Search for the cell housing the specified text and yield its (X, Y) center coordinate. 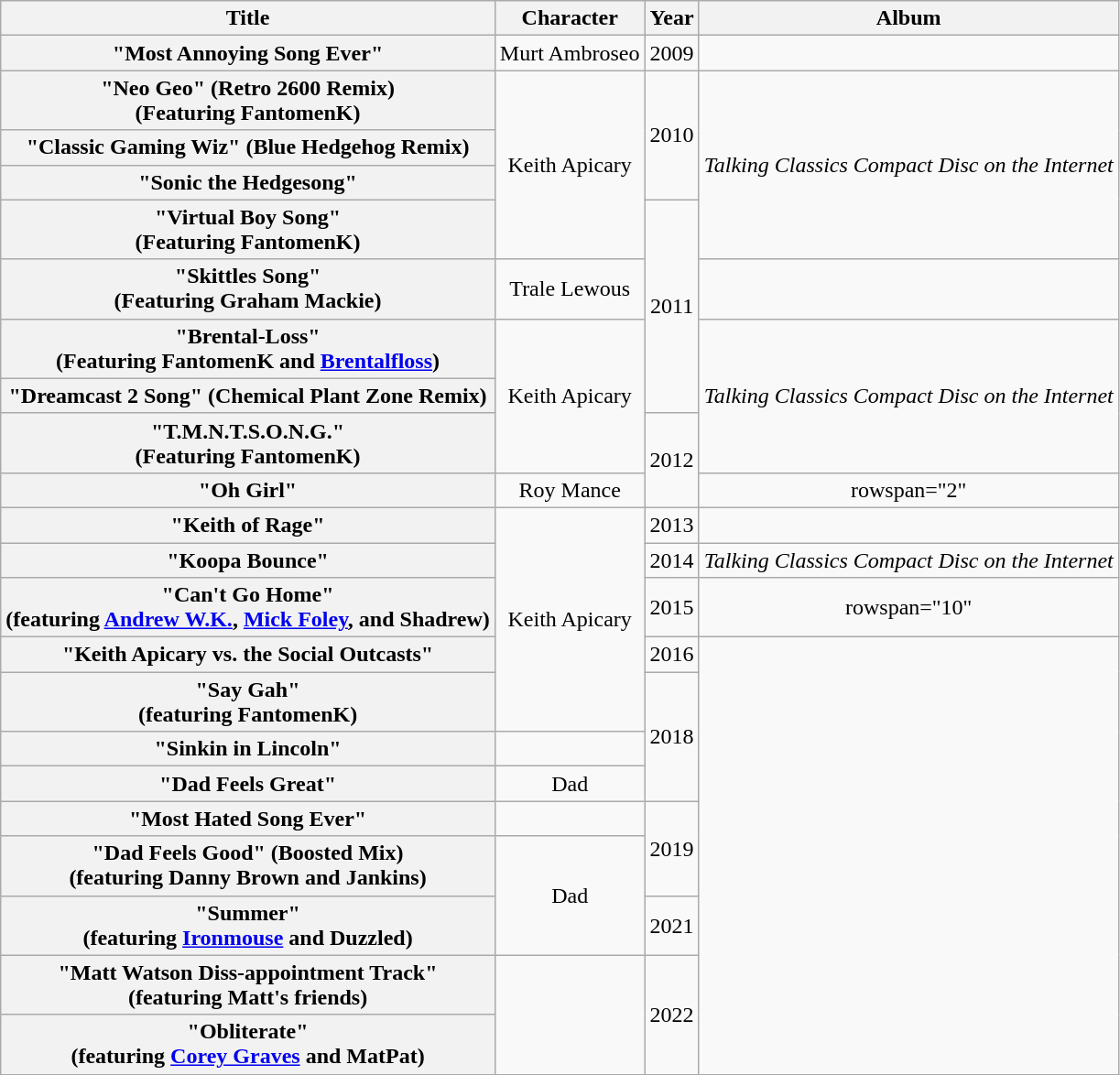
Murt Ambroseo (570, 53)
Roy Mance (570, 490)
rowspan="2" (908, 490)
2022 (672, 1015)
"Brental-Loss"(Featuring FantomenK and Brentalfloss) (248, 348)
"Dreamcast 2 Song" (Chemical Plant Zone Remix) (248, 396)
2012 (672, 460)
"Neo Geo" (Retro 2600 Remix)(Featuring FantomenK) (248, 101)
2010 (672, 136)
"Most Annoying Song Ever" (248, 53)
2011 (672, 306)
"Obliterate"(featuring Corey Graves and MatPat) (248, 1044)
"Sonic the Hedgesong" (248, 182)
Album (908, 18)
2019 (672, 848)
"Most Hated Song Ever" (248, 819)
2015 (672, 608)
"Koopa Bounce" (248, 559)
"Matt Watson Diss-appointment Track"(featuring Matt's friends) (248, 985)
"Classic Gaming Wiz" (Blue Hedgehog Remix) (248, 147)
"Skittles Song"(Featuring Graham Mackie) (248, 289)
"Sinkin in Lincoln" (248, 749)
2021 (672, 925)
2013 (672, 525)
"Oh Girl" (248, 490)
2016 (672, 655)
"Dad Feels Good" (Boosted Mix)(featuring Danny Brown and Jankins) (248, 866)
2014 (672, 559)
Title (248, 18)
Year (672, 18)
"Summer"(featuring Ironmouse and Duzzled) (248, 925)
"Say Gah"(featuring FantomenK) (248, 701)
"Keith of Rage" (248, 525)
2009 (672, 53)
rowspan="10" (908, 608)
"Dad Feels Great" (248, 784)
Character (570, 18)
"Virtual Boy Song"(Featuring FantomenK) (248, 229)
Trale Lewous (570, 289)
"Keith Apicary vs. the Social Outcasts" (248, 655)
"Can't Go Home"(featuring Andrew W.K., Mick Foley, and Shadrew) (248, 608)
2018 (672, 736)
"T.M.N.T.S.O.N.G."(Featuring FantomenK) (248, 443)
